Return the [X, Y] coordinate for the center point of the cell that contains the specified text.  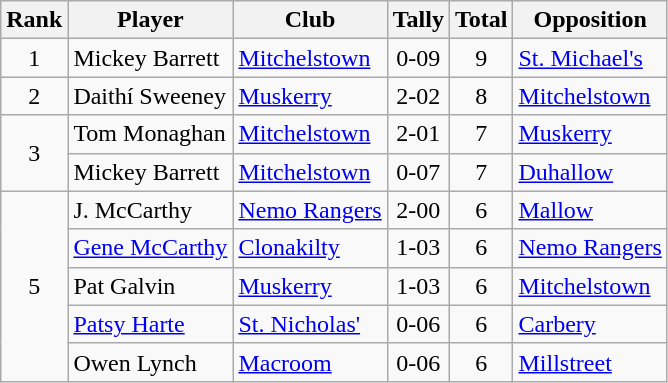
Owen Lynch [150, 362]
Duhallow [590, 172]
2-02 [418, 96]
2-01 [418, 134]
0-09 [418, 58]
Carbery [590, 324]
Pat Galvin [150, 286]
St. Nicholas' [310, 324]
3 [34, 153]
9 [481, 58]
St. Michael's [590, 58]
Macroom [310, 362]
Gene McCarthy [150, 248]
J. McCarthy [150, 210]
5 [34, 286]
Club [310, 20]
1 [34, 58]
Mallow [590, 210]
Tom Monaghan [150, 134]
0-07 [418, 172]
Clonakilty [310, 248]
Rank [34, 20]
Player [150, 20]
2 [34, 96]
Millstreet [590, 362]
Patsy Harte [150, 324]
Total [481, 20]
Daithí Sweeney [150, 96]
8 [481, 96]
Opposition [590, 20]
Tally [418, 20]
2-00 [418, 210]
